Detect which cell encompasses the target text, then output its [x, y] center coordinate. 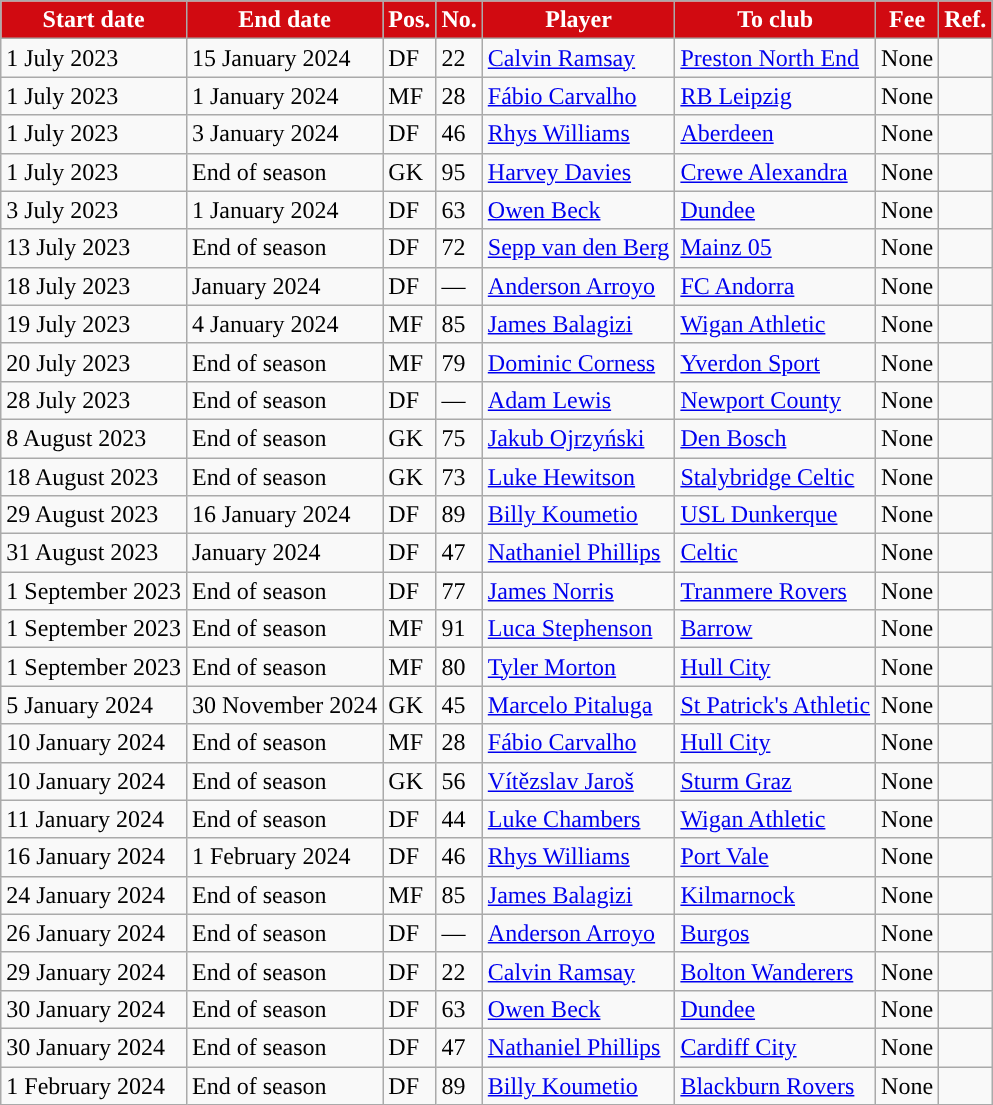
Sepp van den Berg [578, 248]
Adam Lewis [578, 400]
Fee [908, 20]
To club [776, 20]
31 August 2023 [94, 553]
Tyler Morton [578, 667]
91 [459, 629]
Blackburn Rovers [776, 1085]
15 January 2024 [284, 58]
20 July 2023 [94, 362]
Bolton Wanderers [776, 971]
Yverdon Sport [776, 362]
Burgos [776, 933]
95 [459, 172]
Dominic Corness [578, 362]
8 August 2023 [94, 438]
18 August 2023 [94, 477]
Mainz 05 [776, 248]
Marcelo Pitaluga [578, 705]
4 January 2024 [284, 324]
Preston North End [776, 58]
19 July 2023 [94, 324]
Ref. [966, 20]
30 November 2024 [284, 705]
5 January 2024 [94, 705]
Newport County [776, 400]
Stalybridge Celtic [776, 477]
Luca Stephenson [578, 629]
Cardiff City [776, 1047]
18 July 2023 [94, 286]
80 [459, 667]
29 January 2024 [94, 971]
Player [578, 20]
29 August 2023 [94, 515]
Luke Chambers [578, 819]
73 [459, 477]
Pos. [410, 20]
Kilmarnock [776, 895]
No. [459, 20]
77 [459, 591]
End date [284, 20]
Celtic [776, 553]
Barrow [776, 629]
Crewe Alexandra [776, 172]
3 January 2024 [284, 134]
James Norris [578, 591]
Start date [94, 20]
USL Dunkerque [776, 515]
Den Bosch [776, 438]
RB Leipzig [776, 96]
Port Vale [776, 857]
Aberdeen [776, 134]
45 [459, 705]
Sturm Graz [776, 781]
Jakub Ojrzyński [578, 438]
Harvey Davies [578, 172]
FC Andorra [776, 286]
St Patrick's Athletic [776, 705]
28 July 2023 [94, 400]
Luke Hewitson [578, 477]
13 July 2023 [94, 248]
26 January 2024 [94, 933]
75 [459, 438]
56 [459, 781]
Vítězslav Jaroš [578, 781]
3 July 2023 [94, 210]
44 [459, 819]
72 [459, 248]
79 [459, 362]
Tranmere Rovers [776, 591]
11 January 2024 [94, 819]
24 January 2024 [94, 895]
